Pinpoint the cell where the given text exists, returning its (X, Y) midpoint coordinate. 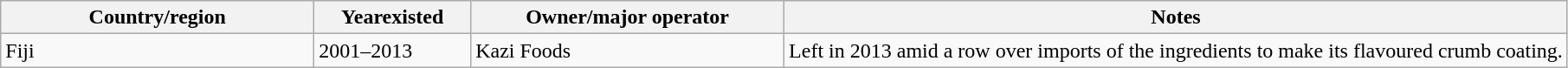
Owner/major operator (628, 17)
Left in 2013 amid a row over imports of the ingredients to make its flavoured crumb coating. (1176, 51)
Kazi Foods (628, 51)
2001–2013 (393, 51)
Notes (1176, 17)
Country/region (158, 17)
Fiji (158, 51)
Yearexisted (393, 17)
